Output the (X, Y) coordinate of the center of the cell containing the given text.  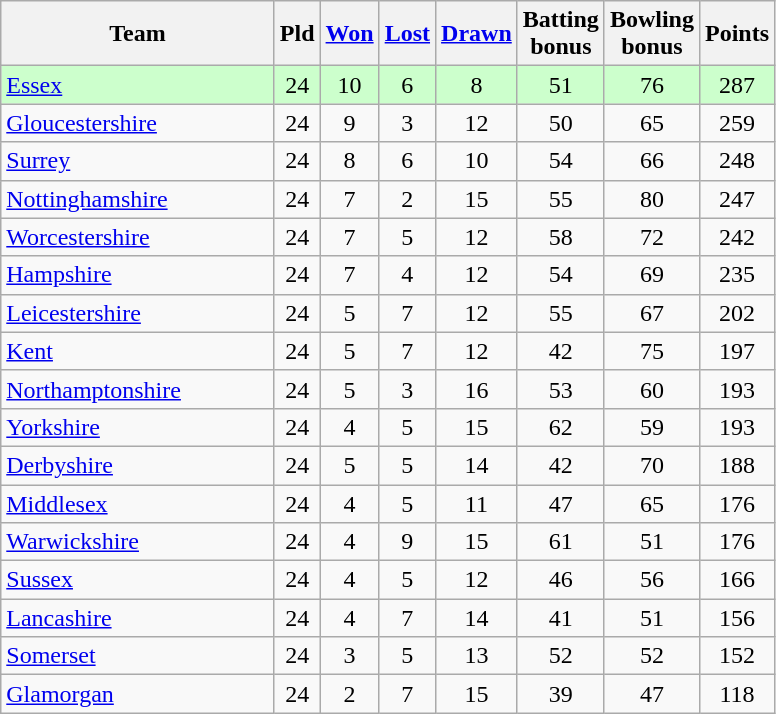
202 (736, 313)
13 (477, 656)
Leicestershire (138, 313)
59 (652, 427)
46 (560, 580)
156 (736, 618)
152 (736, 656)
67 (652, 313)
41 (560, 618)
Points (736, 34)
287 (736, 85)
248 (736, 161)
Warwickshire (138, 542)
61 (560, 542)
Hampshire (138, 275)
Kent (138, 351)
Nottinghamshire (138, 199)
Sussex (138, 580)
Gloucestershire (138, 123)
70 (652, 465)
Surrey (138, 161)
53 (560, 389)
Essex (138, 85)
235 (736, 275)
Bowling bonus (652, 34)
66 (652, 161)
Yorkshire (138, 427)
56 (652, 580)
247 (736, 199)
16 (477, 389)
Northamptonshire (138, 389)
50 (560, 123)
58 (560, 237)
39 (560, 694)
76 (652, 85)
75 (652, 351)
72 (652, 237)
Batting bonus (560, 34)
242 (736, 237)
Lancashire (138, 618)
197 (736, 351)
259 (736, 123)
60 (652, 389)
Worcestershire (138, 237)
188 (736, 465)
166 (736, 580)
Team (138, 34)
Glamorgan (138, 694)
80 (652, 199)
Middlesex (138, 503)
Somerset (138, 656)
69 (652, 275)
11 (477, 503)
118 (736, 694)
Lost (407, 34)
Won (350, 34)
Pld (297, 34)
62 (560, 427)
Drawn (477, 34)
Derbyshire (138, 465)
